Scan for the cell matching the given text and deliver its (X, Y) coordinate at center. 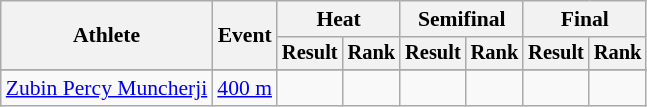
Zubin Percy Muncherji (107, 88)
Semifinal (462, 19)
400 m (244, 88)
Event (244, 36)
Final (584, 19)
Heat (338, 19)
Athlete (107, 36)
